Scan for the cell matching the given text and deliver its [x, y] coordinate at center. 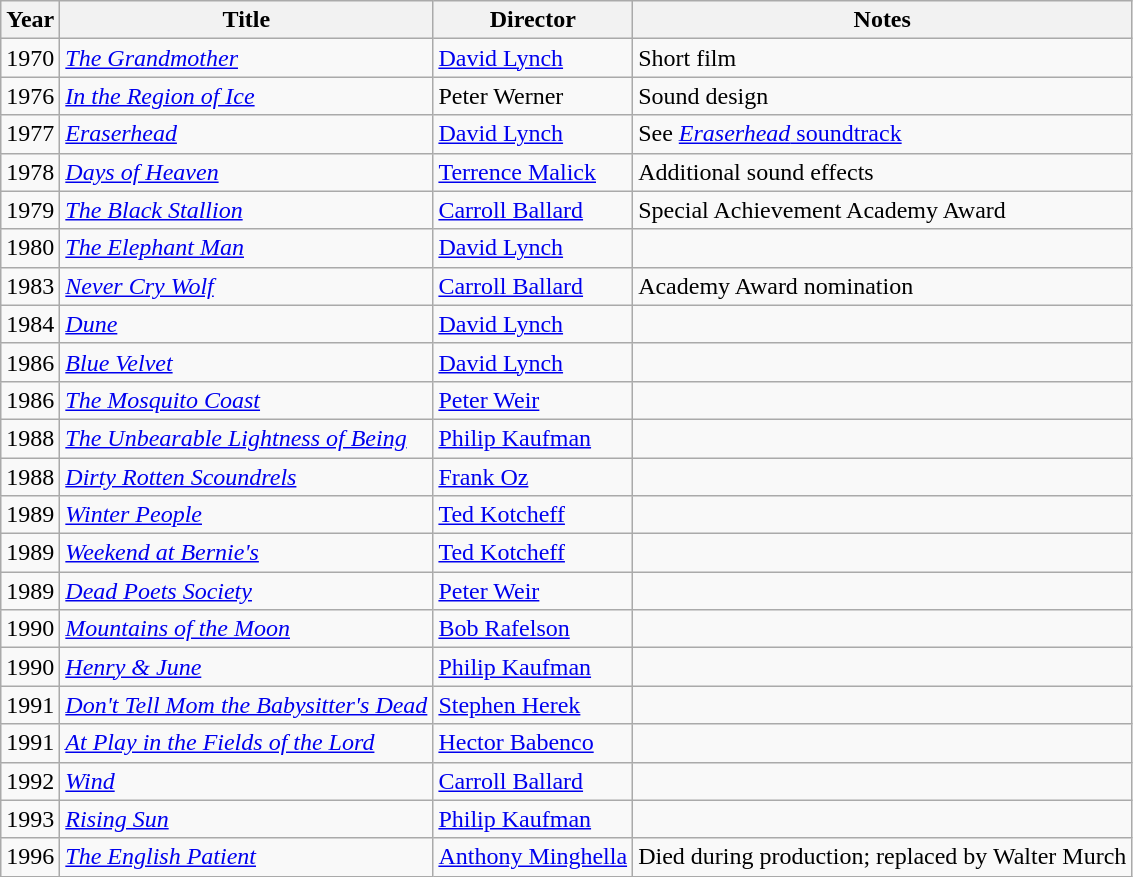
At Play in the Fields of the Lord [246, 743]
Hector Babenco [533, 743]
See Eraserhead soundtrack [882, 134]
Days of Heaven [246, 172]
Eraserhead [246, 134]
1996 [30, 857]
Bob Rafelson [533, 629]
1993 [30, 819]
1976 [30, 96]
Dead Poets Society [246, 591]
1984 [30, 324]
Wind [246, 781]
Blue Velvet [246, 362]
Special Achievement Academy Award [882, 210]
The English Patient [246, 857]
The Elephant Man [246, 248]
Notes [882, 20]
Peter Werner [533, 96]
1983 [30, 286]
Terrence Malick [533, 172]
Short film [882, 58]
Sound design [882, 96]
Mountains of the Moon [246, 629]
In the Region of Ice [246, 96]
The Grandmother [246, 58]
Rising Sun [246, 819]
The Unbearable Lightness of Being [246, 438]
Director [533, 20]
The Black Stallion [246, 210]
Academy Award nomination [882, 286]
Anthony Minghella [533, 857]
1978 [30, 172]
Died during production; replaced by Walter Murch [882, 857]
1977 [30, 134]
1979 [30, 210]
Winter People [246, 515]
Never Cry Wolf [246, 286]
Additional sound effects [882, 172]
Year [30, 20]
Stephen Herek [533, 705]
Don't Tell Mom the Babysitter's Dead [246, 705]
Henry & June [246, 667]
Dirty Rotten Scoundrels [246, 477]
1992 [30, 781]
The Mosquito Coast [246, 400]
Weekend at Bernie's [246, 553]
Title [246, 20]
Frank Oz [533, 477]
1980 [30, 248]
Dune [246, 324]
1970 [30, 58]
